Return the [X, Y] coordinate for the center point of the cell that contains the specified text.  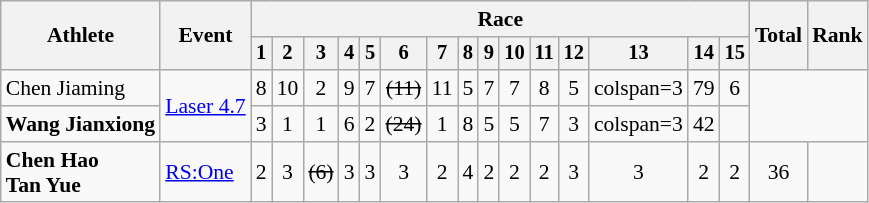
Total [778, 36]
79 [704, 88]
Laser 4.7 [205, 106]
(6) [320, 172]
RS:One [205, 172]
(11) [403, 88]
36 [778, 172]
Event [205, 36]
42 [704, 124]
Rank [838, 36]
(24) [403, 124]
14 [704, 54]
Race [500, 19]
15 [735, 54]
Chen Jiaming [80, 88]
12 [574, 54]
Chen HaoTan Yue [80, 172]
Athlete [80, 36]
Wang Jianxiong [80, 124]
13 [638, 54]
